Capture the cell that displays the provided text and extract its [x, y] central coordinate. 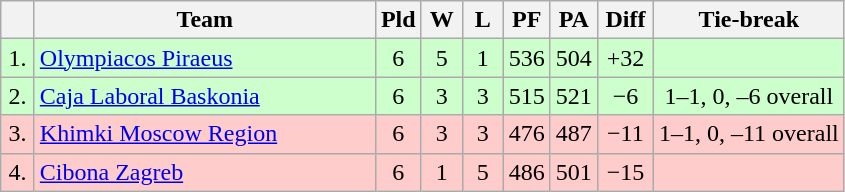
486 [526, 172]
476 [526, 134]
Tie-break [748, 20]
501 [574, 172]
−6 [625, 96]
Khimki Moscow Region [204, 134]
PA [574, 20]
Caja Laboral Baskonia [204, 96]
536 [526, 58]
+32 [625, 58]
1. [18, 58]
W [442, 20]
1–1, 0, –6 overall [748, 96]
Pld [398, 20]
Team [204, 20]
487 [574, 134]
−11 [625, 134]
2. [18, 96]
Olympiacos Piraeus [204, 58]
4. [18, 172]
−15 [625, 172]
1–1, 0, –11 overall [748, 134]
515 [526, 96]
PF [526, 20]
Cibona Zagreb [204, 172]
L [482, 20]
3. [18, 134]
521 [574, 96]
504 [574, 58]
Diff [625, 20]
